Find where the given text appears and provide that cell's center as (X, Y) coordinate. 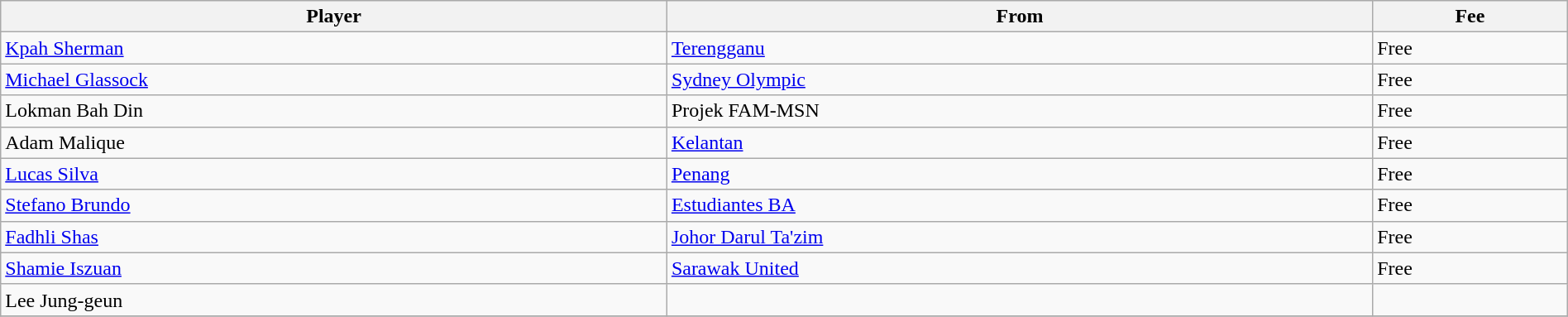
Lucas Silva (334, 174)
From (1019, 17)
Stefano Brundo (334, 205)
Johor Darul Ta'zim (1019, 237)
Adam Malique (334, 142)
Lokman Bah Din (334, 111)
Player (334, 17)
Fadhli Shas (334, 237)
Penang (1019, 174)
Projek FAM-MSN (1019, 111)
Lee Jung-geun (334, 300)
Shamie Iszuan (334, 268)
Sydney Olympic (1019, 79)
Fee (1470, 17)
Terengganu (1019, 48)
Michael Glassock (334, 79)
Kelantan (1019, 142)
Estudiantes BA (1019, 205)
Kpah Sherman (334, 48)
Sarawak United (1019, 268)
